Provide the (X, Y) coordinate of the cell's center where the given text is located.  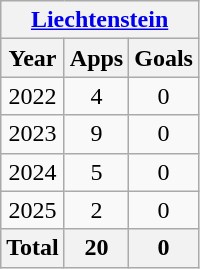
5 (96, 172)
4 (96, 96)
Liechtenstein (100, 20)
2 (96, 210)
Year (33, 58)
2024 (33, 172)
20 (96, 248)
2022 (33, 96)
2023 (33, 134)
Goals (164, 58)
2025 (33, 210)
Total (33, 248)
9 (96, 134)
Apps (96, 58)
